Scan for the cell matching the given text and deliver its [x, y] coordinate at center. 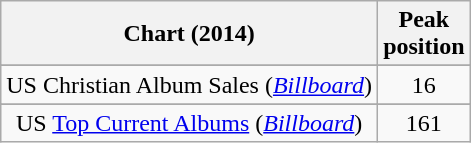
16 [424, 85]
Peak position [424, 34]
161 [424, 123]
Chart (2014) [190, 34]
US Top Current Albums (Billboard) [190, 123]
US Christian Album Sales (Billboard) [190, 85]
